Identify which cell holds the provided text, then report its [X, Y] central coordinate. 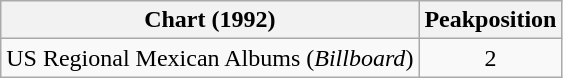
2 [490, 58]
US Regional Mexican Albums (Billboard) [210, 58]
Peakposition [490, 20]
Chart (1992) [210, 20]
